Return the (X, Y) coordinate for the center point of the cell that contains the specified text.  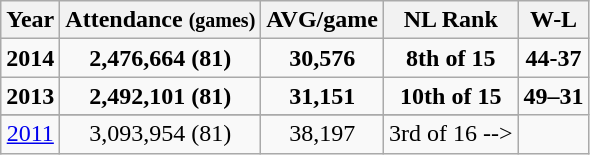
38,197 (322, 134)
10th of 15 (450, 96)
8th of 15 (450, 58)
3rd of 16 --> (450, 134)
31,151 (322, 96)
2,492,101 (81) (160, 96)
30,576 (322, 58)
2013 (30, 96)
Attendance (games) (160, 20)
NL Rank (450, 20)
Year (30, 20)
2014 (30, 58)
2,476,664 (81) (160, 58)
2011 (30, 134)
49–31 (554, 96)
AVG/game (322, 20)
3,093,954 (81) (160, 134)
44-37 (554, 58)
W-L (554, 20)
